Determine the [X, Y] coordinate at the center of the cell enclosing the given text.  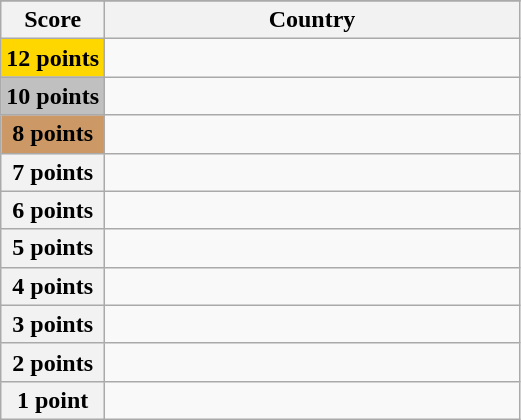
2 points [53, 362]
7 points [53, 172]
1 point [53, 400]
Country [312, 20]
Score [53, 20]
4 points [53, 286]
8 points [53, 134]
6 points [53, 210]
5 points [53, 248]
12 points [53, 58]
10 points [53, 96]
3 points [53, 324]
